Search for the cell housing the specified text and yield its [x, y] center coordinate. 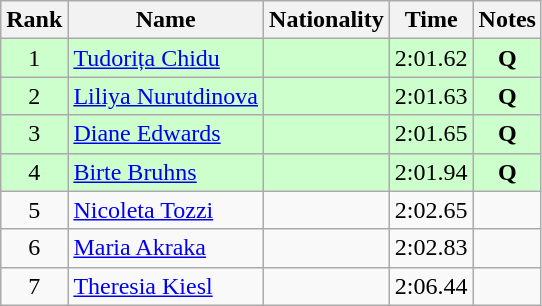
Nationality [327, 20]
7 [34, 286]
Liliya Nurutdinova [166, 96]
2:01.65 [431, 134]
6 [34, 248]
2:06.44 [431, 286]
1 [34, 58]
Nicoleta Tozzi [166, 210]
Birte Bruhns [166, 172]
Name [166, 20]
Maria Akraka [166, 248]
3 [34, 134]
2:01.62 [431, 58]
Notes [507, 20]
Rank [34, 20]
2:01.94 [431, 172]
Diane Edwards [166, 134]
2:02.83 [431, 248]
Time [431, 20]
2:02.65 [431, 210]
2 [34, 96]
2:01.63 [431, 96]
Tudorița Chidu [166, 58]
5 [34, 210]
4 [34, 172]
Theresia Kiesl [166, 286]
